Output the (X, Y) coordinate of the center of the cell containing the given text.  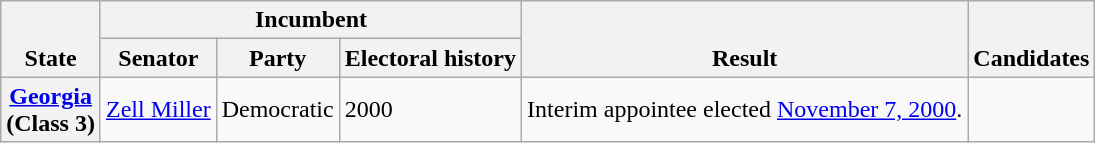
Candidates (1032, 39)
Georgia(Class 3) (51, 110)
Incumbent (310, 20)
Senator (158, 58)
2000 (430, 110)
Result (745, 39)
Democratic (278, 110)
Party (278, 58)
State (51, 39)
Zell Miller (158, 110)
Interim appointee elected November 7, 2000. (745, 110)
Electoral history (430, 58)
